Return the [X, Y] coordinate for the center point of the cell that contains the specified text.  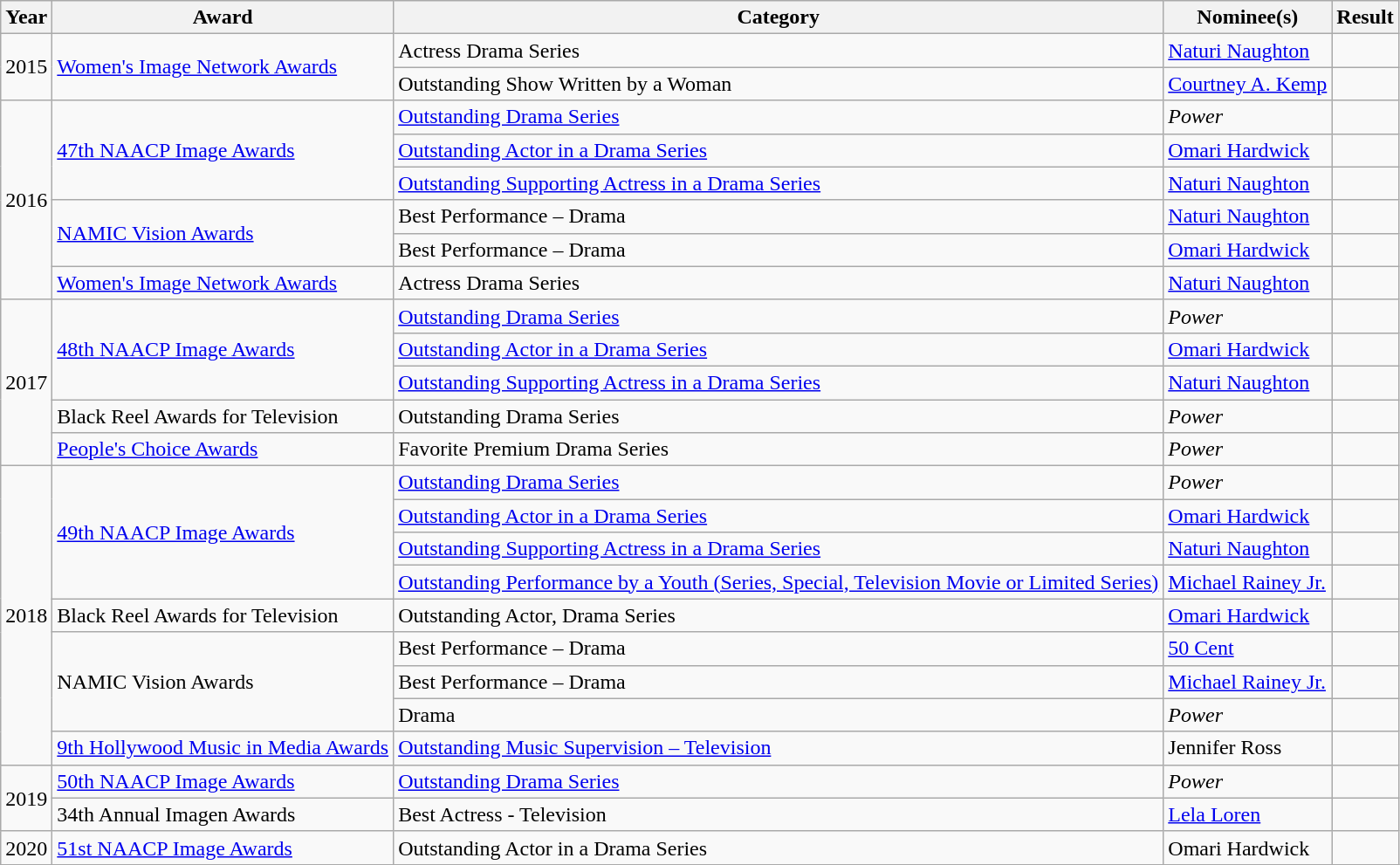
Courtney A. Kemp [1248, 84]
Drama [779, 715]
Nominee(s) [1248, 17]
Jennifer Ross [1248, 748]
Outstanding Show Written by a Woman [779, 84]
2020 [26, 848]
People's Choice Awards [223, 450]
Result [1365, 17]
Best Actress - Television [779, 814]
Lela Loren [1248, 814]
2017 [26, 382]
Favorite Premium Drama Series [779, 450]
49th NAACP Image Awards [223, 532]
50th NAACP Image Awards [223, 781]
51st NAACP Image Awards [223, 848]
9th Hollywood Music in Media Awards [223, 748]
47th NAACP Image Awards [223, 150]
Category [779, 17]
50 Cent [1248, 649]
Outstanding Music Supervision – Television [779, 748]
48th NAACP Image Awards [223, 349]
2019 [26, 798]
Year [26, 17]
2015 [26, 67]
34th Annual Imagen Awards [223, 814]
Award [223, 17]
Outstanding Performance by a Youth (Series, Special, Television Movie or Limited Series) [779, 582]
2018 [26, 616]
2016 [26, 200]
Outstanding Actor, Drama Series [779, 615]
